Scan for the cell matching the given text and deliver its (X, Y) coordinate at center. 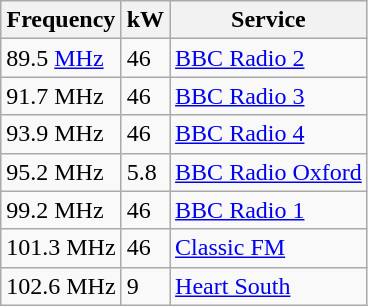
BBC Radio 2 (269, 58)
BBC Radio 1 (269, 210)
Frequency (61, 20)
91.7 MHz (61, 96)
BBC Radio 4 (269, 134)
93.9 MHz (61, 134)
89.5 MHz (61, 58)
Heart South (269, 286)
95.2 MHz (61, 172)
BBC Radio 3 (269, 96)
Service (269, 20)
kW (145, 20)
99.2 MHz (61, 210)
101.3 MHz (61, 248)
BBC Radio Oxford (269, 172)
9 (145, 286)
102.6 MHz (61, 286)
5.8 (145, 172)
Classic FM (269, 248)
